Pinpoint the cell where the given text exists, returning its (x, y) midpoint coordinate. 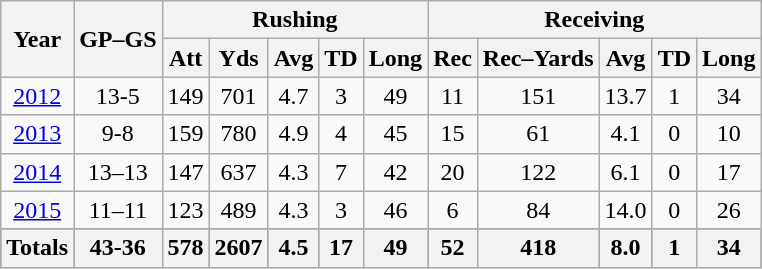
13-5 (118, 96)
84 (538, 210)
2607 (238, 248)
61 (538, 134)
Receiving (594, 20)
4.5 (294, 248)
Rushing (295, 20)
14.0 (626, 210)
701 (238, 96)
8.0 (626, 248)
Yds (238, 58)
4.1 (626, 134)
Totals (38, 248)
578 (186, 248)
13–13 (118, 172)
20 (453, 172)
780 (238, 134)
11–11 (118, 210)
11 (453, 96)
9-8 (118, 134)
159 (186, 134)
GP–GS (118, 39)
42 (395, 172)
123 (186, 210)
Year (38, 39)
52 (453, 248)
Rec–Yards (538, 58)
Rec (453, 58)
2012 (38, 96)
2013 (38, 134)
26 (729, 210)
15 (453, 134)
151 (538, 96)
147 (186, 172)
122 (538, 172)
7 (341, 172)
6 (453, 210)
6.1 (626, 172)
46 (395, 210)
4.7 (294, 96)
13.7 (626, 96)
43-36 (118, 248)
4 (341, 134)
418 (538, 248)
2015 (38, 210)
2014 (38, 172)
45 (395, 134)
637 (238, 172)
489 (238, 210)
149 (186, 96)
4.9 (294, 134)
Att (186, 58)
10 (729, 134)
